From the cell containing the given text, extract its center point as (X, Y) coordinate. 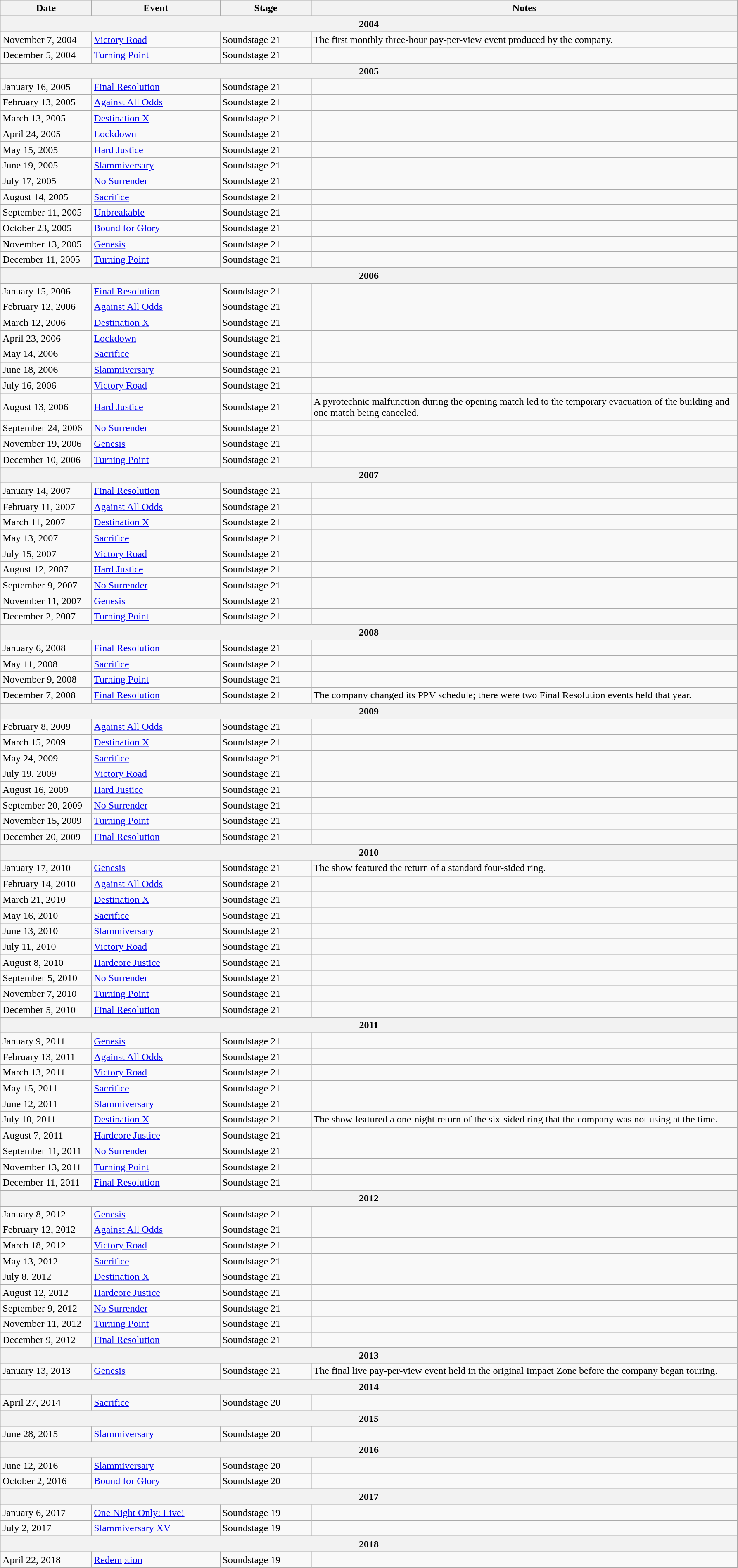
2017 (369, 1497)
June 19, 2005 (46, 165)
February 8, 2009 (46, 727)
September 9, 2012 (46, 1308)
August 12, 2012 (46, 1293)
March 18, 2012 (46, 1245)
November 13, 2005 (46, 244)
January 8, 2012 (46, 1214)
May 13, 2012 (46, 1261)
September 9, 2007 (46, 585)
January 15, 2006 (46, 291)
April 24, 2005 (46, 134)
March 12, 2006 (46, 323)
January 9, 2011 (46, 1041)
December 9, 2012 (46, 1340)
January 13, 2013 (46, 1371)
October 23, 2005 (46, 228)
May 14, 2006 (46, 354)
May 11, 2008 (46, 664)
February 13, 2011 (46, 1057)
May 24, 2009 (46, 758)
December 5, 2010 (46, 1010)
The final live pay-per-view event held in the original Impact Zone before the company began touring. (524, 1371)
Slammiversary XV (156, 1528)
June 13, 2010 (46, 931)
April 22, 2018 (46, 1560)
July 16, 2006 (46, 385)
November 11, 2007 (46, 601)
2007 (369, 475)
October 2, 2016 (46, 1481)
November 19, 2006 (46, 444)
March 21, 2010 (46, 899)
Event (156, 8)
July 11, 2010 (46, 946)
August 13, 2006 (46, 406)
December 10, 2006 (46, 460)
March 13, 2005 (46, 118)
February 13, 2005 (46, 102)
November 13, 2011 (46, 1167)
August 12, 2007 (46, 569)
November 7, 2004 (46, 40)
December 7, 2008 (46, 695)
2006 (369, 275)
2013 (369, 1355)
The show featured the return of a standard four-sided ring. (524, 868)
June 18, 2006 (46, 370)
2010 (369, 852)
June 28, 2015 (46, 1434)
January 16, 2005 (46, 87)
2009 (369, 711)
Unbreakable (156, 213)
March 11, 2007 (46, 522)
September 5, 2010 (46, 978)
February 14, 2010 (46, 884)
Notes (524, 8)
September 24, 2006 (46, 428)
2008 (369, 632)
One Night Only: Live! (156, 1513)
February 12, 2012 (46, 1230)
December 11, 2011 (46, 1182)
2015 (369, 1418)
November 15, 2009 (46, 821)
December 11, 2005 (46, 260)
May 15, 2011 (46, 1088)
May 16, 2010 (46, 915)
April 27, 2014 (46, 1402)
July 15, 2007 (46, 554)
March 15, 2009 (46, 742)
July 19, 2009 (46, 774)
June 12, 2016 (46, 1466)
December 5, 2004 (46, 55)
July 8, 2012 (46, 1277)
April 23, 2006 (46, 338)
November 7, 2010 (46, 994)
The first monthly three-hour pay-per-view event produced by the company. (524, 40)
A pyrotechnic malfunction during the opening match led to the temporary evacuation of the building and one match being canceled. (524, 406)
February 11, 2007 (46, 507)
May 13, 2007 (46, 538)
September 11, 2011 (46, 1151)
2016 (369, 1449)
September 11, 2005 (46, 213)
August 14, 2005 (46, 197)
August 7, 2011 (46, 1135)
August 16, 2009 (46, 790)
2011 (369, 1025)
November 11, 2012 (46, 1324)
July 10, 2011 (46, 1120)
February 12, 2006 (46, 307)
July 17, 2005 (46, 181)
June 12, 2011 (46, 1104)
July 2, 2017 (46, 1528)
January 17, 2010 (46, 868)
November 9, 2008 (46, 679)
January 6, 2008 (46, 648)
August 8, 2010 (46, 963)
May 15, 2005 (46, 149)
Date (46, 8)
Stage (266, 8)
The company changed its PPV schedule; there were two Final Resolution events held that year. (524, 695)
Redemption (156, 1560)
2012 (369, 1198)
2004 (369, 24)
2018 (369, 1544)
The show featured a one-night return of the six-sided ring that the company was not using at the time. (524, 1120)
January 6, 2017 (46, 1513)
January 14, 2007 (46, 491)
March 13, 2011 (46, 1072)
2014 (369, 1387)
2005 (369, 71)
December 20, 2009 (46, 837)
December 2, 2007 (46, 617)
September 20, 2009 (46, 805)
